Pinpoint the cell where the given text exists, returning its (X, Y) midpoint coordinate. 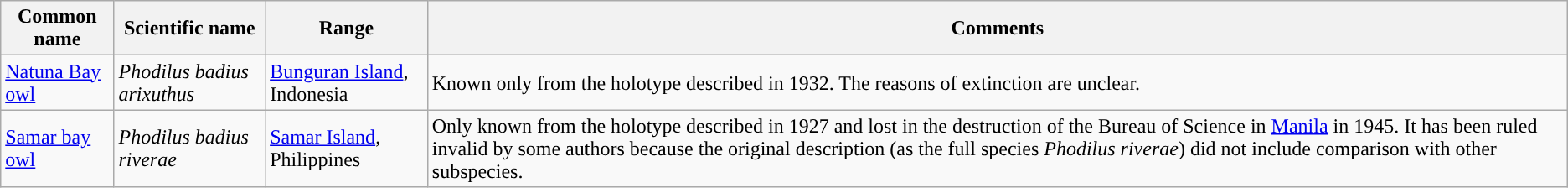
Scientific name (189, 29)
Phodilus badius arixuthus (189, 82)
Natuna Bay owl (57, 82)
Known only from the holotype described in 1932. The reasons of extinction are unclear. (997, 82)
Common name (57, 29)
Samar bay owl (57, 149)
Samar Island, Philippines (347, 149)
Bunguran Island, Indonesia (347, 82)
Comments (997, 29)
Range (347, 29)
Phodilus badius riverae (189, 149)
